Search for the cell housing the specified text and yield its (X, Y) center coordinate. 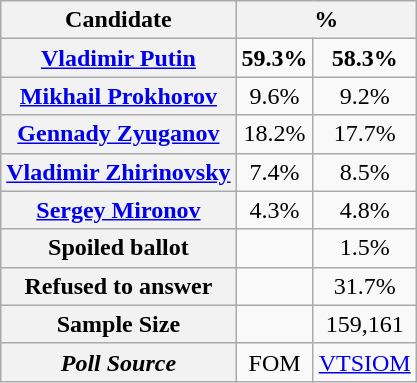
31.7% (364, 286)
58.3% (364, 58)
Mikhail Prokhorov (118, 96)
Refused to answer (118, 286)
18.2% (274, 134)
8.5% (364, 172)
Vladimir Putin (118, 58)
1.5% (364, 248)
% (326, 20)
VTSIOM (364, 362)
Spoiled ballot (118, 248)
7.4% (274, 172)
17.7% (364, 134)
Sergey Mironov (118, 210)
Sample Size (118, 324)
Poll Source (118, 362)
Gennady Zyuganov (118, 134)
Vladimir Zhirinovsky (118, 172)
Candidate (118, 20)
FOM (274, 362)
159,161 (364, 324)
9.6% (274, 96)
4.8% (364, 210)
59.3% (274, 58)
4.3% (274, 210)
9.2% (364, 96)
